Search for the cell housing the specified text and yield its [X, Y] center coordinate. 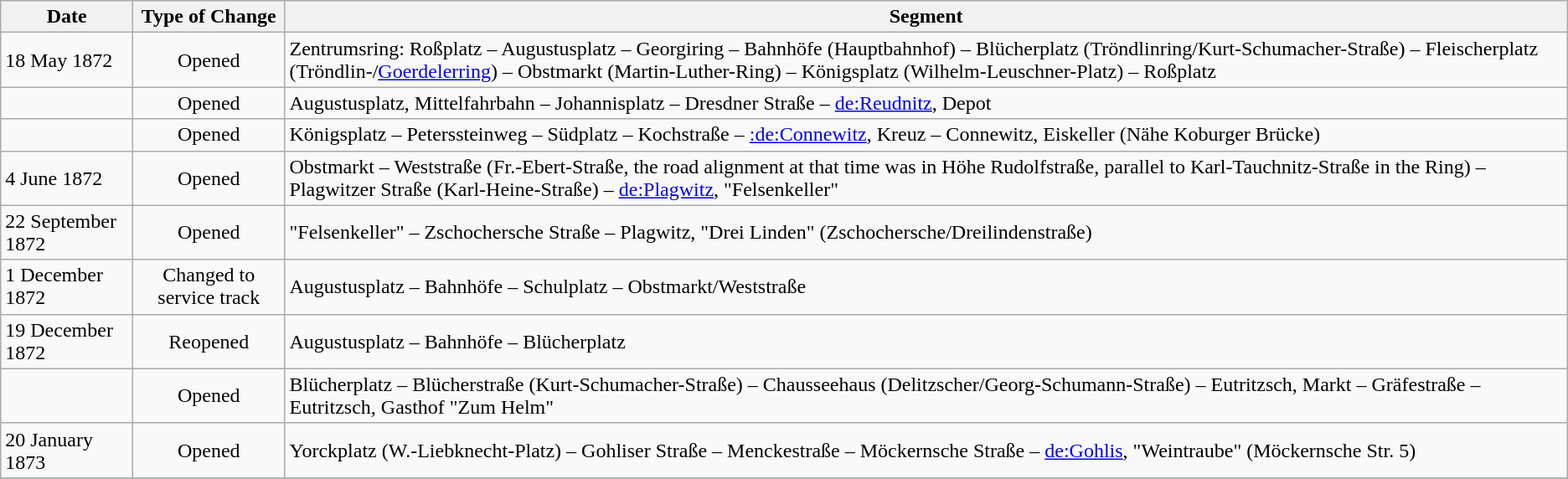
Augustusplatz, Mittelfahrbahn – Johannisplatz – Dresdner Straße – de:Reudnitz, Depot [926, 103]
1 December 1872 [67, 286]
Segment [926, 17]
18 May 1872 [67, 60]
Augustusplatz – Bahnhöfe – Blücherplatz [926, 342]
4 June 1872 [67, 178]
Yorckplatz (W.-Liebknecht-Platz) – Gohliser Straße – Menckestraße – Möckernsche Straße – de:Gohlis, "Weintraube" (Möckernsche Str. 5) [926, 451]
22 September 1872 [67, 233]
Augustusplatz – Bahnhöfe – Schulplatz – Obstmarkt/Weststraße [926, 286]
20 January 1873 [67, 451]
Changed to service track [209, 286]
Reopened [209, 342]
Königsplatz – Peterssteinweg – Südplatz – Kochstraße – :de:Connewitz, Kreuz – Connewitz, Eiskeller (Nähe Koburger Brücke) [926, 135]
19 December 1872 [67, 342]
"Felsenkeller" – Zschochersche Straße – Plagwitz, "Drei Linden" (Zschochersche/Dreilindenstraße) [926, 233]
Type of Change [209, 17]
Date [67, 17]
